Provide the (X, Y) coordinate of the cell's center where the given text is located.  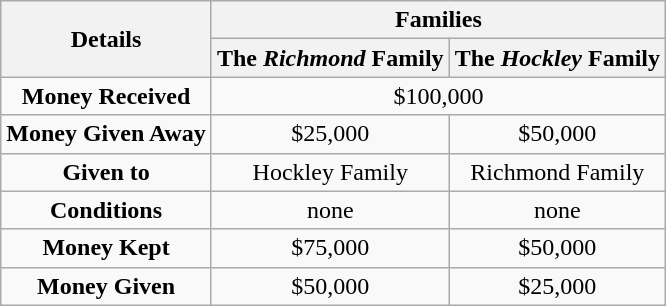
Details (106, 39)
Money Given Away (106, 134)
Families (438, 20)
The Hockley Family (557, 58)
$75,000 (330, 248)
Hockley Family (330, 172)
Money Given (106, 286)
$100,000 (438, 96)
Richmond Family (557, 172)
Conditions (106, 210)
Money Kept (106, 248)
Given to (106, 172)
Money Received (106, 96)
The Richmond Family (330, 58)
